Capture the cell that displays the provided text and extract its (X, Y) central coordinate. 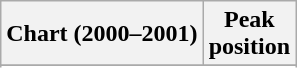
Chart (2000–2001) (102, 34)
Peakposition (249, 34)
